Return (X, Y) of the center of cell containing provided text 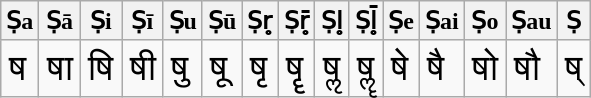
षौ (532, 68)
Ṣ (574, 21)
षॢ (332, 68)
षृ (260, 68)
षो (484, 68)
ष (20, 68)
Ṣl̥̄ (366, 21)
षु (182, 68)
षै (442, 68)
Ṣai (442, 21)
Ṣo (484, 21)
षॣ (366, 68)
षॄ (296, 68)
Ṣl̥ (332, 21)
षा (60, 68)
Ṣi (100, 21)
Ṣu (182, 21)
Ṣr̥ (260, 21)
ष् (574, 68)
Ṣr̥̄ (296, 21)
षि (100, 68)
Ṣā (60, 21)
षे (402, 68)
Ṣī (142, 21)
Ṣa (20, 21)
Ṣau (532, 21)
षी (142, 68)
षू (222, 68)
Ṣū (222, 21)
Ṣe (402, 21)
